Detect which cell encompasses the target text, then output its (x, y) center coordinate. 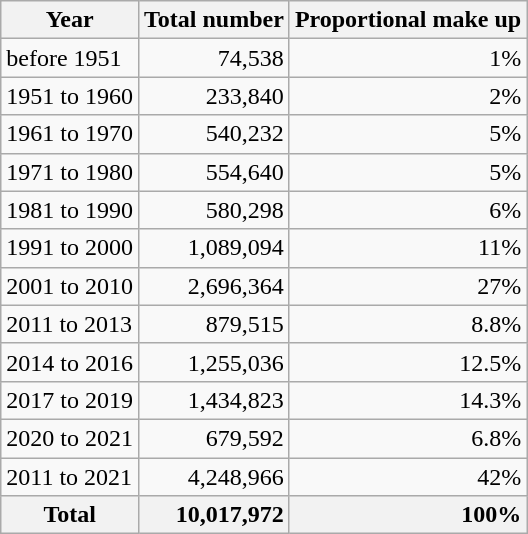
2014 to 2016 (70, 362)
1,255,036 (214, 362)
2017 to 2019 (70, 400)
879,515 (214, 324)
679,592 (214, 438)
1971 to 1980 (70, 172)
1,089,094 (214, 248)
580,298 (214, 210)
1,434,823 (214, 400)
1% (408, 58)
2001 to 2010 (70, 286)
Proportional make up (408, 20)
1991 to 2000 (70, 248)
1981 to 1990 (70, 210)
14.3% (408, 400)
6% (408, 210)
8.8% (408, 324)
27% (408, 286)
1951 to 1960 (70, 96)
2,696,364 (214, 286)
Total number (214, 20)
540,232 (214, 134)
42% (408, 477)
1961 to 1970 (70, 134)
554,640 (214, 172)
2020 to 2021 (70, 438)
12.5% (408, 362)
before 1951 (70, 58)
2% (408, 96)
6.8% (408, 438)
2011 to 2013 (70, 324)
11% (408, 248)
4,248,966 (214, 477)
74,538 (214, 58)
10,017,972 (214, 515)
Year (70, 20)
100% (408, 515)
233,840 (214, 96)
Total (70, 515)
2011 to 2021 (70, 477)
